Find where the given text appears and provide that cell's center as (x, y) coordinate. 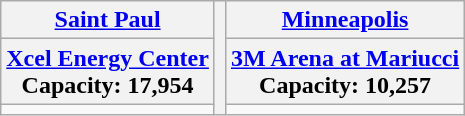
Saint Paul (108, 20)
Xcel Energy CenterCapacity: 17,954 (108, 72)
Minneapolis (344, 20)
3M Arena at MariucciCapacity: 10,257 (344, 72)
